Return (X, Y) of the center of cell containing provided text 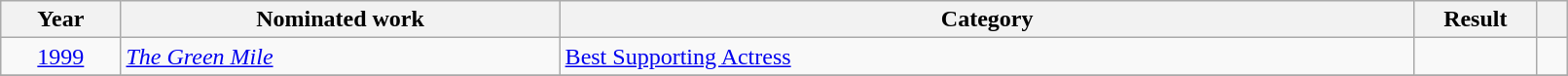
1999 (60, 57)
The Green Mile (341, 57)
Best Supporting Actress (987, 57)
Nominated work (341, 19)
Year (60, 19)
Category (987, 19)
Result (1476, 19)
